Return the (x, y) coordinate for the center point of the cell that contains the specified text.  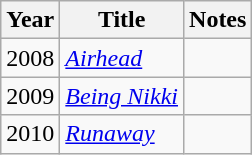
Runaway (122, 134)
2009 (30, 96)
2010 (30, 134)
Title (122, 20)
Being Nikki (122, 96)
2008 (30, 58)
Airhead (122, 58)
Notes (218, 20)
Year (30, 20)
